Determine the [x, y] coordinate at the center of the cell enclosing the given text.  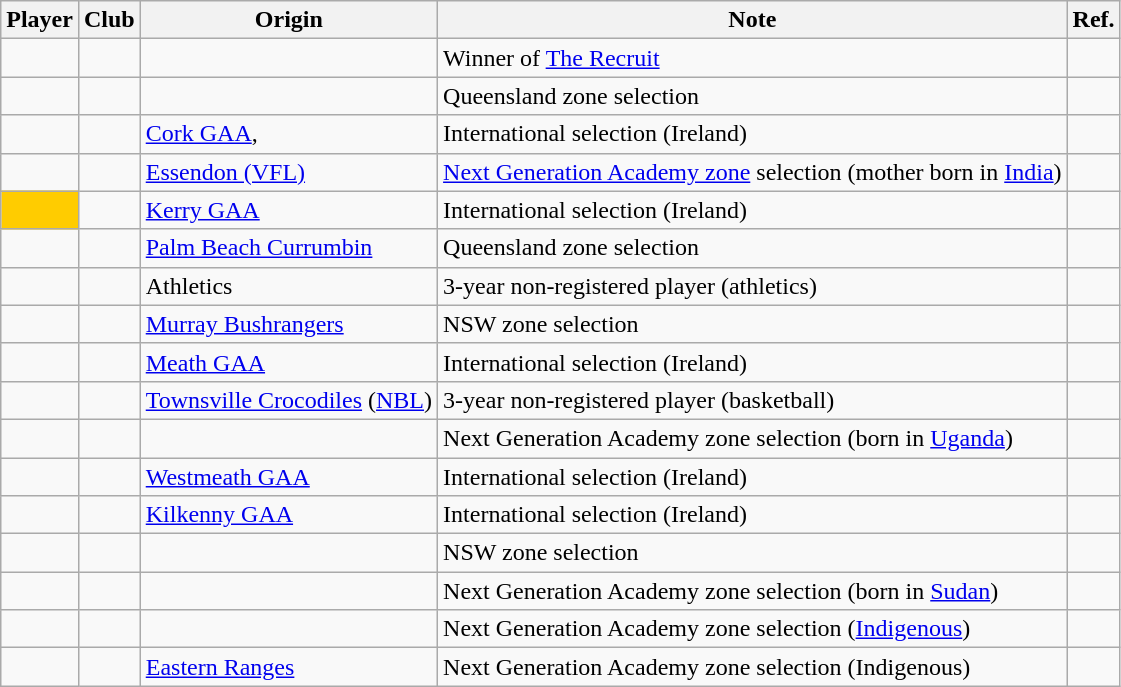
Townsville Crocodiles (NBL) [288, 400]
Meath GAA [288, 362]
Next Generation Academy zone selection (born in Uganda) [753, 438]
Murray Bushrangers [288, 324]
3-year non-registered player (basketball) [753, 400]
Kilkenny GAA [288, 515]
Ref. [1094, 20]
Palm Beach Currumbin [288, 248]
Westmeath GAA [288, 477]
3-year non-registered player (athletics) [753, 286]
Note [753, 20]
Eastern Ranges [288, 667]
Winner of The Recruit [753, 58]
Kerry GAA [288, 210]
Player [40, 20]
Athletics [288, 286]
Essendon (VFL) [288, 172]
Next Generation Academy zone selection (mother born in India) [753, 172]
Next Generation Academy zone selection (born in Sudan) [753, 591]
Cork GAA, [288, 134]
Club [109, 20]
Origin [288, 20]
